Pinpoint the cell where the given text exists, returning its (x, y) midpoint coordinate. 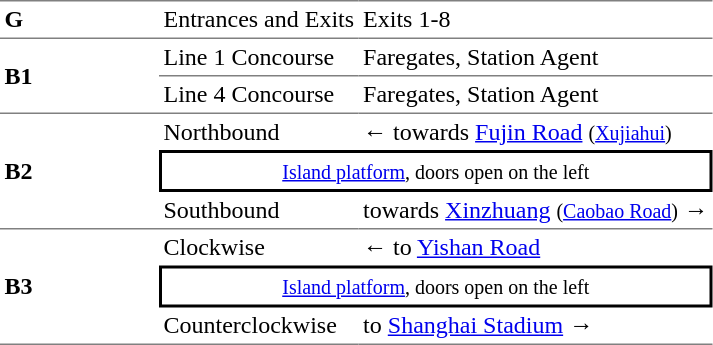
B2 (80, 172)
B1 (80, 76)
← towards Fujin Road (Xujiahui) (536, 132)
Entrances and Exits (259, 20)
Northbound (259, 132)
← to Yishan Road (536, 248)
Line 1 Concourse (259, 58)
Southbound (259, 211)
Line 4 Concourse (259, 95)
Exits 1-8 (536, 20)
G (80, 20)
Clockwise (259, 248)
towards Xinzhuang (Caobao Road) → (536, 211)
